Scan for the cell matching the given text and deliver its [x, y] coordinate at center. 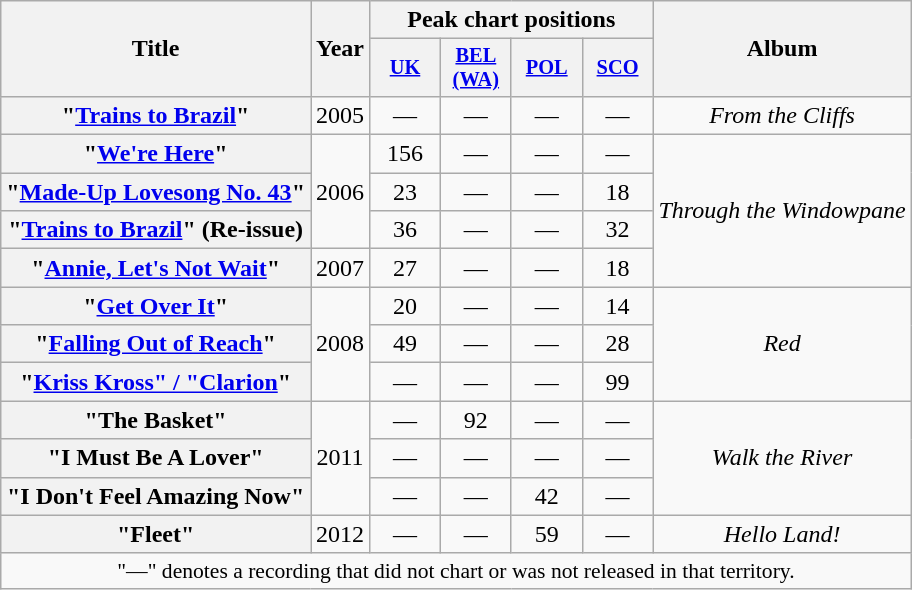
14 [618, 306]
2005 [340, 115]
2006 [340, 192]
"Falling Out of Reach" [156, 344]
"I Don't Feel Amazing Now" [156, 496]
From the Cliffs [782, 115]
32 [618, 230]
SCO [618, 68]
Title [156, 49]
"Get Over It" [156, 306]
2008 [340, 344]
2007 [340, 268]
POL [546, 68]
"Kriss Kross" / "Clarion" [156, 382]
49 [406, 344]
42 [546, 496]
UK [406, 68]
"Annie, Let's Not Wait" [156, 268]
Year [340, 49]
92 [476, 420]
"Made-Up Lovesong No. 43" [156, 192]
156 [406, 154]
"The Basket" [156, 420]
36 [406, 230]
Through the Windowpane [782, 211]
27 [406, 268]
59 [546, 534]
"We're Here" [156, 154]
BEL(WA) [476, 68]
28 [618, 344]
Peak chart positions [512, 20]
99 [618, 382]
"I Must Be A Lover" [156, 458]
"Trains to Brazil" [156, 115]
Walk the River [782, 458]
Hello Land! [782, 534]
Red [782, 344]
20 [406, 306]
"Trains to Brazil" (Re-issue) [156, 230]
23 [406, 192]
Album [782, 49]
2011 [340, 458]
2012 [340, 534]
"—" denotes a recording that did not chart or was not released in that territory. [456, 571]
"Fleet" [156, 534]
